Extract the [x, y] coordinate from the center of the cell holding the provided text.  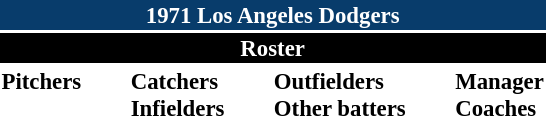
Roster [272, 48]
1971 Los Angeles Dodgers [272, 15]
